Search for the cell housing the specified text and yield its [x, y] center coordinate. 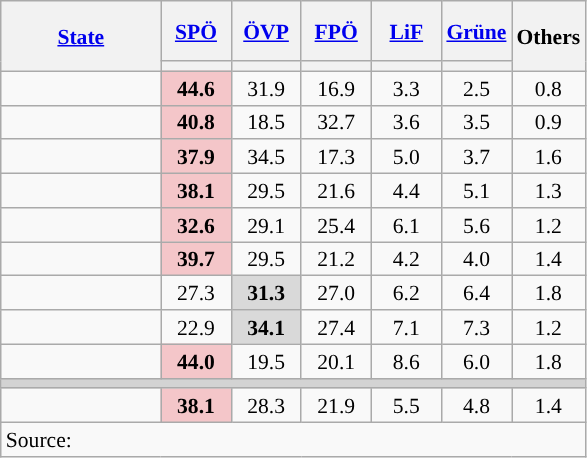
SPÖ [196, 31]
4.2 [406, 259]
20.1 [336, 361]
6.0 [476, 361]
27.3 [196, 293]
1.6 [549, 157]
7.1 [406, 327]
8.6 [406, 361]
4.8 [476, 406]
25.4 [336, 225]
3.5 [476, 122]
5.5 [406, 406]
18.5 [266, 122]
34.5 [266, 157]
32.7 [336, 122]
LiF [406, 31]
31.3 [266, 293]
21.9 [336, 406]
27.0 [336, 293]
ÖVP [266, 31]
6.2 [406, 293]
1.3 [549, 191]
21.2 [336, 259]
17.3 [336, 157]
State [81, 36]
5.1 [476, 191]
0.9 [549, 122]
6.4 [476, 293]
16.9 [336, 88]
5.0 [406, 157]
37.9 [196, 157]
3.3 [406, 88]
44.6 [196, 88]
7.3 [476, 327]
2.5 [476, 88]
4.0 [476, 259]
Grüne [476, 31]
27.4 [336, 327]
34.1 [266, 327]
21.6 [336, 191]
40.8 [196, 122]
19.5 [266, 361]
31.9 [266, 88]
5.6 [476, 225]
44.0 [196, 361]
Others [549, 36]
29.1 [266, 225]
Source: [293, 440]
22.9 [196, 327]
3.7 [476, 157]
0.8 [549, 88]
28.3 [266, 406]
39.7 [196, 259]
32.6 [196, 225]
6.1 [406, 225]
FPÖ [336, 31]
3.6 [406, 122]
4.4 [406, 191]
